Search for the cell housing the specified text and yield its (X, Y) center coordinate. 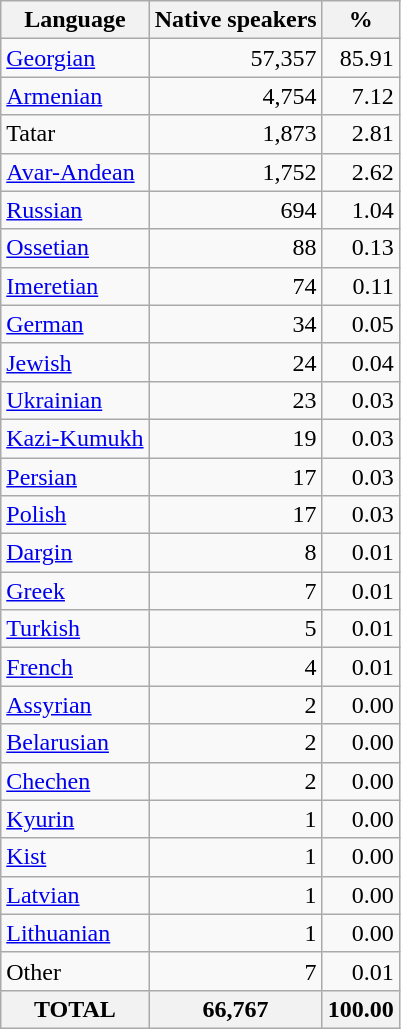
Lithuanian (75, 933)
19 (236, 438)
1.04 (360, 210)
Greek (75, 591)
694 (236, 210)
French (75, 667)
Avar-Andean (75, 172)
2.62 (360, 172)
% (360, 20)
100.00 (360, 1009)
88 (236, 248)
0.13 (360, 248)
Georgian (75, 58)
0.05 (360, 324)
7.12 (360, 96)
4,754 (236, 96)
Assyrian (75, 705)
Native speakers (236, 20)
2.81 (360, 134)
Tatar (75, 134)
66,767 (236, 1009)
Russian (75, 210)
85.91 (360, 58)
24 (236, 362)
Other (75, 971)
57,357 (236, 58)
Kyurin (75, 819)
0.11 (360, 286)
Language (75, 20)
23 (236, 400)
Dargin (75, 553)
Jewish (75, 362)
Polish (75, 515)
Armenian (75, 96)
Chechen (75, 781)
Ossetian (75, 248)
1,752 (236, 172)
5 (236, 629)
4 (236, 667)
Persian (75, 477)
0.04 (360, 362)
Turkish (75, 629)
Ukrainian (75, 400)
34 (236, 324)
Kazi-Kumukh (75, 438)
TOTAL (75, 1009)
German (75, 324)
1,873 (236, 134)
Imeretian (75, 286)
74 (236, 286)
Latvian (75, 895)
Belarusian (75, 743)
Kist (75, 857)
8 (236, 553)
